Return [X, Y] of the center of cell containing provided text 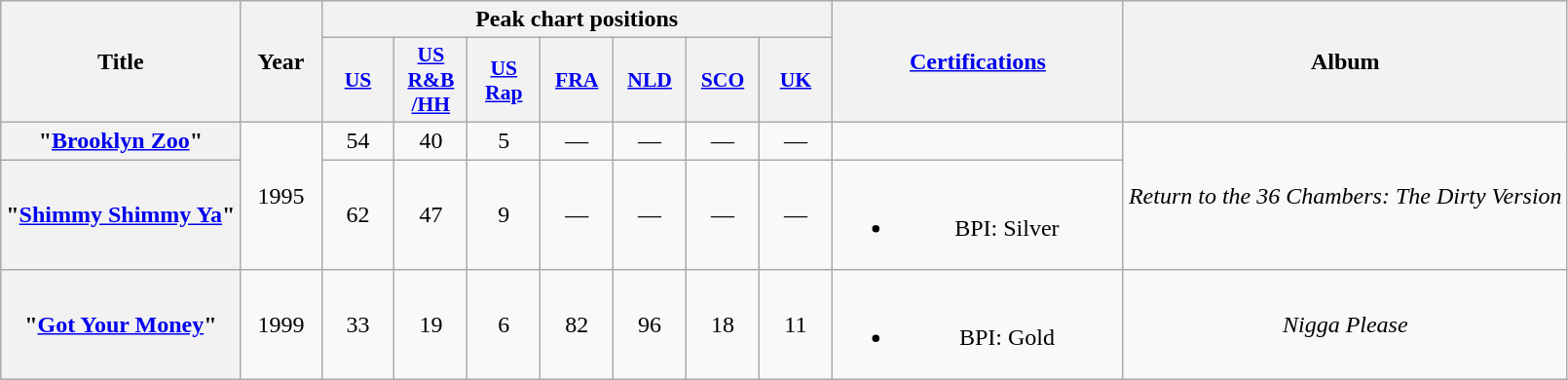
BPI: Silver [978, 214]
1999 [280, 325]
18 [723, 325]
"Shimmy Shimmy Ya" [121, 214]
33 [358, 325]
FRA [577, 80]
"Got Your Money" [121, 325]
USR&B/HH [430, 80]
Year [280, 62]
Peak chart positions [577, 19]
96 [651, 325]
9 [504, 214]
SCO [723, 80]
US [358, 80]
82 [577, 325]
Nigga Please [1345, 325]
5 [504, 140]
19 [430, 325]
"Brooklyn Zoo" [121, 140]
40 [430, 140]
62 [358, 214]
54 [358, 140]
Album [1345, 62]
47 [430, 214]
BPI: Gold [978, 325]
Return to the 36 Chambers: The Dirty Version [1345, 195]
UK [795, 80]
6 [504, 325]
Title [121, 62]
1995 [280, 195]
NLD [651, 80]
USRap [504, 80]
11 [795, 325]
Certifications [978, 62]
